Pinpoint the cell where the given text exists, returning its [X, Y] midpoint coordinate. 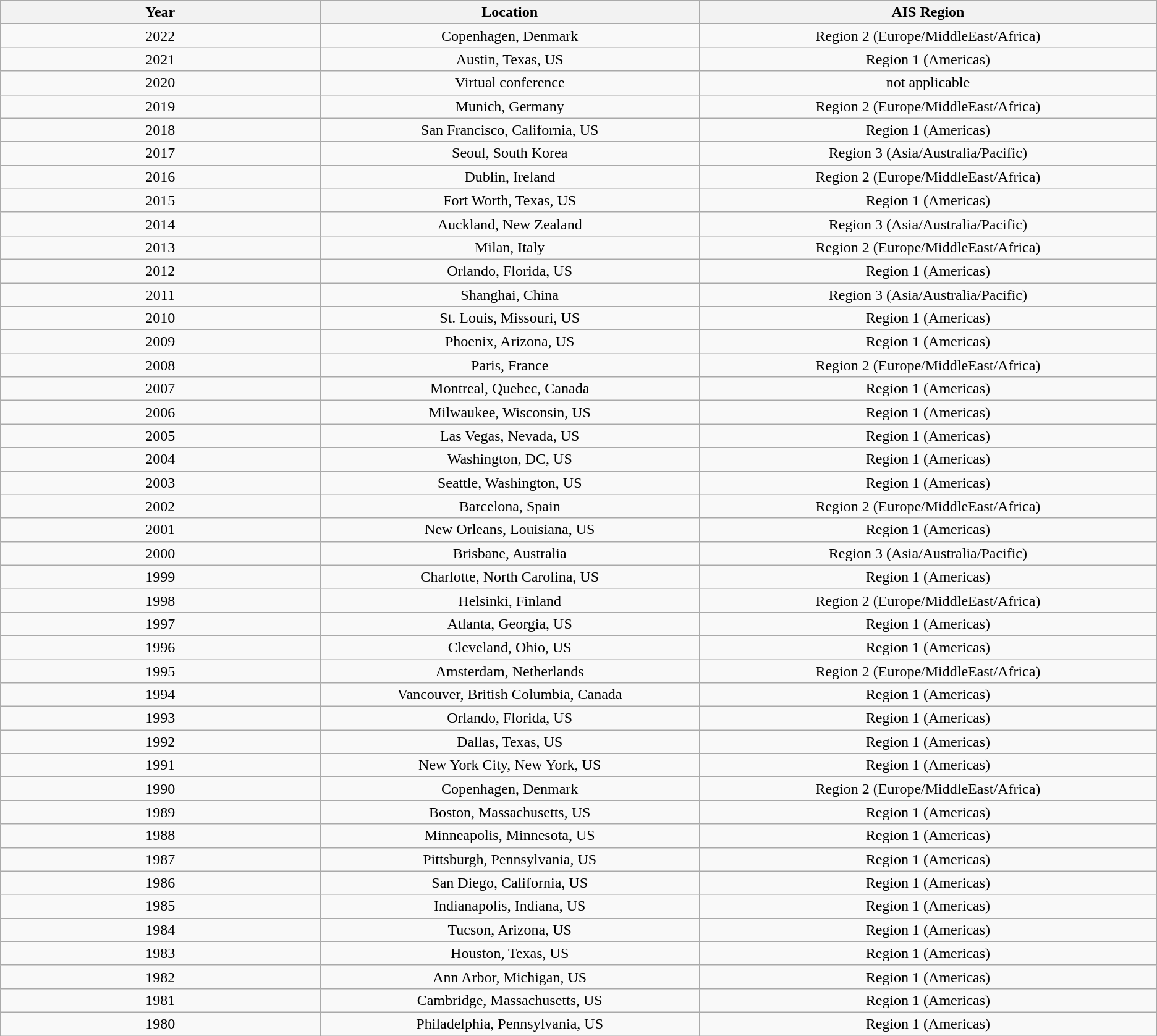
AIS Region [928, 12]
2013 [161, 247]
Shanghai, China [510, 295]
1995 [161, 671]
Las Vegas, Nevada, US [510, 436]
2006 [161, 412]
Atlanta, Georgia, US [510, 624]
Brisbane, Australia [510, 553]
Houston, Texas, US [510, 953]
1997 [161, 624]
Philadelphia, Pennsylvania, US [510, 1024]
San Diego, California, US [510, 883]
2008 [161, 365]
Phoenix, Arizona, US [510, 342]
2015 [161, 200]
2011 [161, 295]
1996 [161, 647]
2012 [161, 271]
1980 [161, 1024]
Boston, Massachusetts, US [510, 812]
1990 [161, 789]
2009 [161, 342]
Fort Worth, Texas, US [510, 200]
2003 [161, 483]
1999 [161, 577]
1992 [161, 742]
2022 [161, 36]
1987 [161, 859]
New York City, New York, US [510, 765]
2004 [161, 459]
2020 [161, 83]
Paris, France [510, 365]
2001 [161, 530]
New Orleans, Louisiana, US [510, 530]
1994 [161, 695]
Charlotte, North Carolina, US [510, 577]
1986 [161, 883]
Helsinki, Finland [510, 600]
Indianapolis, Indiana, US [510, 906]
Cleveland, Ohio, US [510, 647]
Cambridge, Massachusetts, US [510, 1000]
1981 [161, 1000]
2016 [161, 177]
2010 [161, 318]
2018 [161, 130]
Munich, Germany [510, 106]
Milwaukee, Wisconsin, US [510, 412]
2005 [161, 436]
Milan, Italy [510, 247]
1993 [161, 718]
Seattle, Washington, US [510, 483]
1991 [161, 765]
2002 [161, 506]
Barcelona, Spain [510, 506]
Location [510, 12]
San Francisco, California, US [510, 130]
Dallas, Texas, US [510, 742]
2014 [161, 224]
2017 [161, 153]
1998 [161, 600]
not applicable [928, 83]
Dublin, Ireland [510, 177]
Pittsburgh, Pennsylvania, US [510, 859]
1982 [161, 977]
1988 [161, 836]
Year [161, 12]
2007 [161, 389]
Montreal, Quebec, Canada [510, 389]
St. Louis, Missouri, US [510, 318]
Austin, Texas, US [510, 59]
1985 [161, 906]
Minneapolis, Minnesota, US [510, 836]
Vancouver, British Columbia, Canada [510, 695]
1989 [161, 812]
Tucson, Arizona, US [510, 930]
Washington, DC, US [510, 459]
Seoul, South Korea [510, 153]
2021 [161, 59]
1984 [161, 930]
1983 [161, 953]
2019 [161, 106]
Virtual conference [510, 83]
2000 [161, 553]
Amsterdam, Netherlands [510, 671]
Auckland, New Zealand [510, 224]
Ann Arbor, Michigan, US [510, 977]
